Return the [X, Y] coordinate for the center point of the cell that contains the specified text.  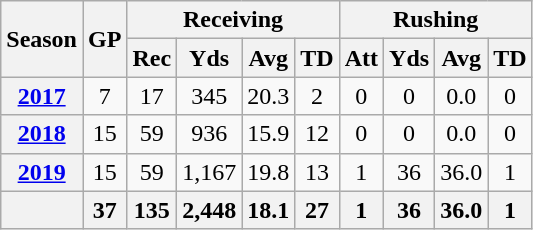
GP [104, 39]
Rec [152, 58]
13 [317, 172]
1,167 [210, 172]
Season [42, 39]
2019 [42, 172]
Receiving [233, 20]
2,448 [210, 210]
19.8 [268, 172]
2018 [42, 134]
Rushing [436, 20]
936 [210, 134]
20.3 [268, 96]
2017 [42, 96]
18.1 [268, 210]
27 [317, 210]
15.9 [268, 134]
345 [210, 96]
37 [104, 210]
Att [361, 58]
2 [317, 96]
7 [104, 96]
12 [317, 134]
17 [152, 96]
135 [152, 210]
